Search for the cell housing the specified text and yield its (X, Y) center coordinate. 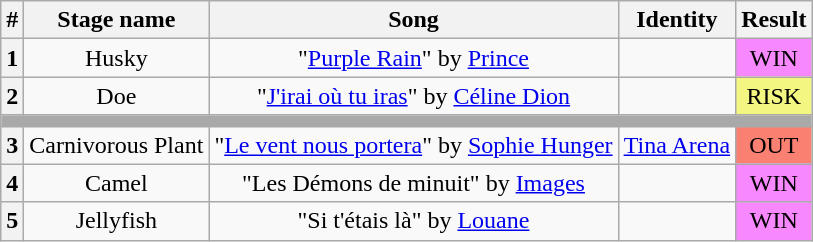
RISK (774, 96)
Jellyfish (116, 221)
"Le vent nous portera" by Sophie Hunger (414, 145)
Husky (116, 58)
Stage name (116, 20)
"Purple Rain" by Prince (414, 58)
Tina Arena (677, 145)
# (12, 20)
Identity (677, 20)
"J'irai où tu iras" by Céline Dion (414, 96)
"Si t'étais là" by Louane (414, 221)
1 (12, 58)
4 (12, 183)
"Les Démons de minuit" by Images (414, 183)
Result (774, 20)
2 (12, 96)
Carnivorous Plant (116, 145)
Song (414, 20)
Camel (116, 183)
OUT (774, 145)
5 (12, 221)
Doe (116, 96)
3 (12, 145)
